Search for the cell housing the specified text and yield its [x, y] center coordinate. 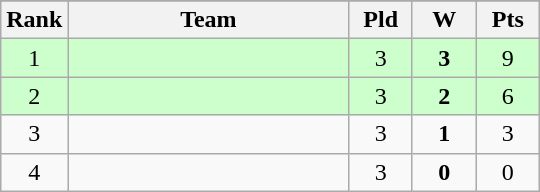
Pts [508, 20]
Team [208, 20]
Pld [381, 20]
Rank [34, 20]
4 [34, 172]
6 [508, 96]
9 [508, 58]
W [444, 20]
